Return (x, y) of the center of cell containing provided text 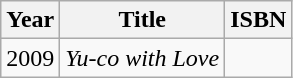
ISBN (258, 20)
Year (30, 20)
Title (142, 20)
Yu-co with Love (142, 58)
2009 (30, 58)
